Identify which cell holds the provided text, then report its [X, Y] central coordinate. 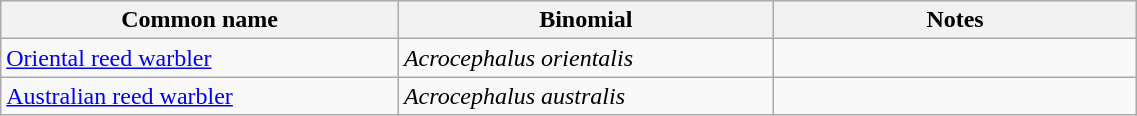
Acrocephalus australis [586, 96]
Common name [200, 20]
Oriental reed warbler [200, 58]
Acrocephalus orientalis [586, 58]
Notes [955, 20]
Binomial [586, 20]
Australian reed warbler [200, 96]
